Locate the cell with the specified text and output its [X, Y] center coordinate. 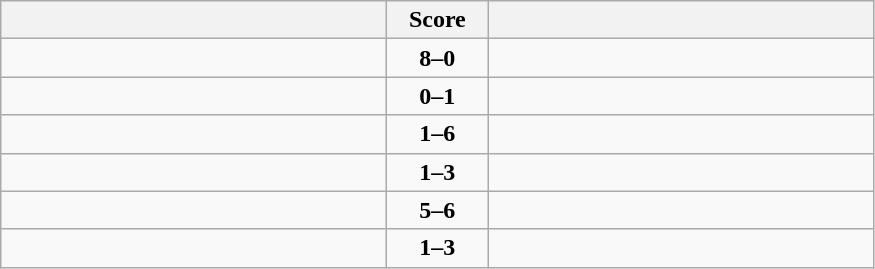
8–0 [438, 58]
1–6 [438, 134]
0–1 [438, 96]
5–6 [438, 210]
Score [438, 20]
